Return the (x, y) coordinate for the center point of the cell that contains the specified text.  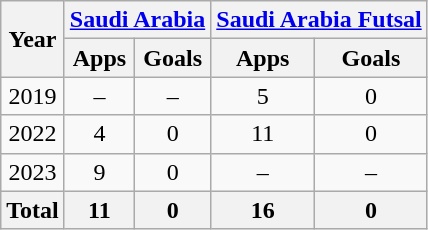
Saudi Arabia (137, 20)
4 (99, 134)
Year (33, 39)
9 (99, 172)
2023 (33, 172)
Total (33, 210)
16 (263, 210)
2022 (33, 134)
5 (263, 96)
Saudi Arabia Futsal (319, 20)
2019 (33, 96)
